Find where the given text appears and provide that cell's center as [X, Y] coordinate. 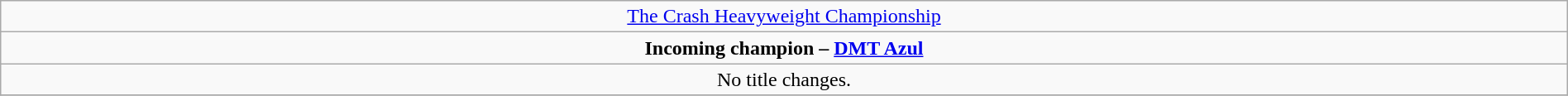
Incoming champion – DMT Azul [784, 48]
No title changes. [784, 79]
The Crash Heavyweight Championship [784, 17]
